From the cell containing the given text, extract its center point as (X, Y) coordinate. 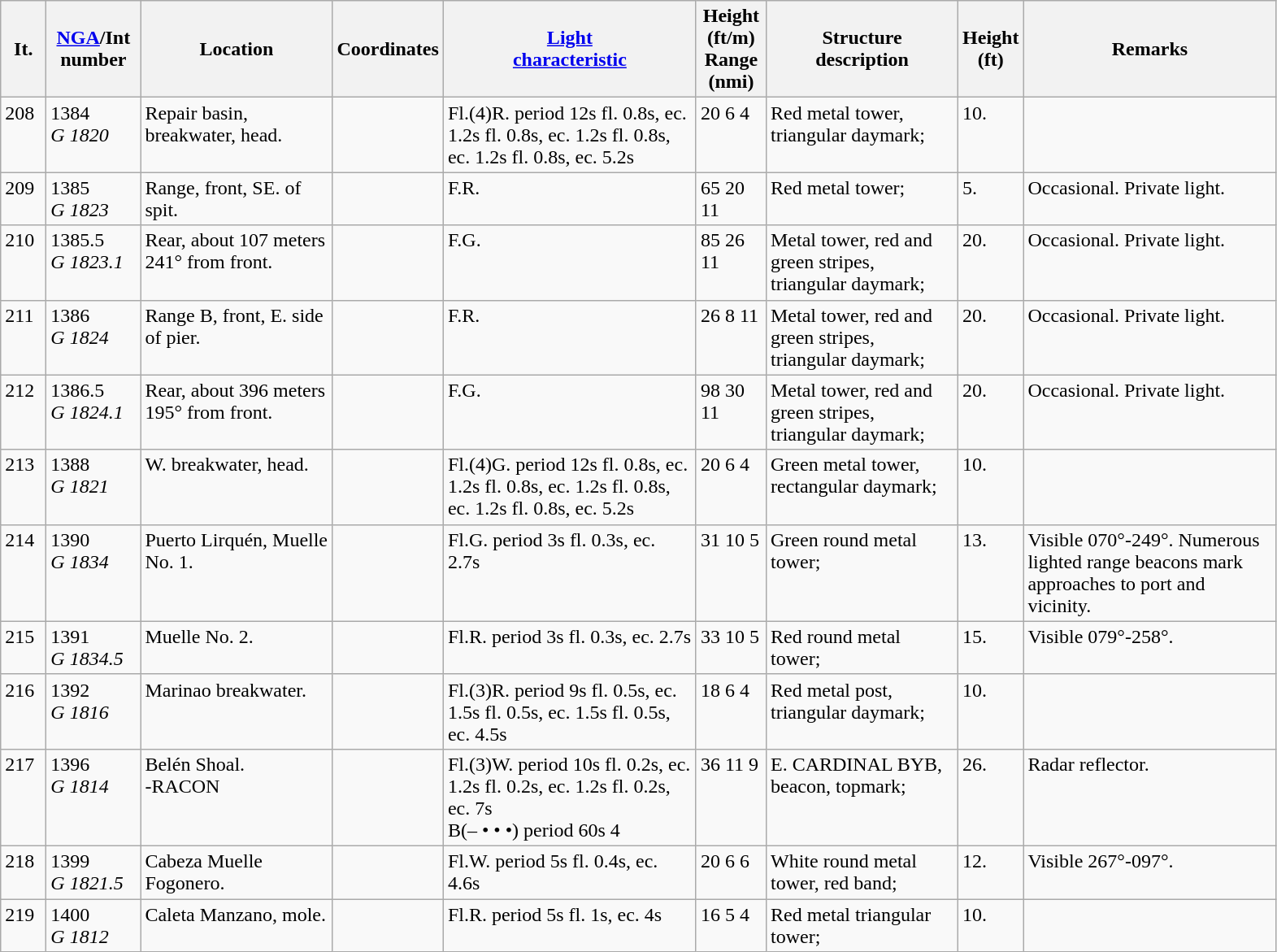
Muelle No. 2. (237, 647)
33 10 5 (731, 647)
12. (991, 872)
Repair basin, breakwater, head. (237, 135)
213 (24, 487)
36 11 9 (731, 797)
Fl.(3)R. period 9s fl. 0.5s, ec. 1.5s fl. 0.5s, ec. 1.5s fl. 0.5s, ec. 4.5s (569, 711)
Visible 070°-249°. Numerous lighted range beacons mark approaches to port and vicinity. (1149, 572)
1399G 1821.5 (93, 872)
Fl.R. period 3s fl. 0.3s, ec. 2.7s (569, 647)
217 (24, 797)
Visible 267°-097°. (1149, 872)
Fl.R. period 5s fl. 1s, ec. 4s (569, 925)
Fl.(4)G. period 12s fl. 0.8s, ec. 1.2s fl. 0.8s, ec. 1.2s fl. 0.8s, ec. 1.2s fl. 0.8s, ec. 5.2s (569, 487)
Lightcharacteristic (569, 49)
Fl.(4)R. period 12s fl. 0.8s, ec. 1.2s fl. 0.8s, ec. 1.2s fl. 0.8s, ec. 1.2s fl. 0.8s, ec. 5.2s (569, 135)
White round metal tower, red band; (862, 872)
Red metal tower, triangular daymark; (862, 135)
It. (24, 49)
1385G 1823 (93, 198)
Rear, about 107 meters 241° from front. (237, 263)
208 (24, 135)
65 20 11 (731, 198)
Range, front, SE. of spit. (237, 198)
W. breakwater, head. (237, 487)
Visible 079°-258°. (1149, 647)
Radar reflector. (1149, 797)
85 26 11 (731, 263)
Coordinates (388, 49)
216 (24, 711)
218 (24, 872)
1386.5G 1824.1 (93, 412)
5. (991, 198)
Green round metal tower; (862, 572)
1388G 1821 (93, 487)
Height (ft) (991, 49)
Cabeza Muelle Fogonero. (237, 872)
Remarks (1149, 49)
Structuredescription (862, 49)
NGA/Intnumber (93, 49)
212 (24, 412)
98 30 11 (731, 412)
1384G 1820 (93, 135)
Red metal tower; (862, 198)
18 6 4 (731, 711)
210 (24, 263)
Fl.W. period 5s fl. 0.4s, ec. 4.6s (569, 872)
Green metal tower, rectangular daymark; (862, 487)
1385.5G 1823.1 (93, 263)
Range B, front, E. side of pier. (237, 337)
E. CARDINAL BYB, beacon, topmark; (862, 797)
1390G 1834 (93, 572)
Red round metal tower; (862, 647)
16 5 4 (731, 925)
Rear, about 396 meters 195° from front. (237, 412)
1391G 1834.5 (93, 647)
209 (24, 198)
26. (991, 797)
Fl.(3)W. period 10s fl. 0.2s, ec. 1.2s fl. 0.2s, ec. 1.2s fl. 0.2s, ec. 7s B(– • • •) period 60s 4 (569, 797)
1400G 1812 (93, 925)
1386G 1824 (93, 337)
Caleta Manzano, mole. (237, 925)
214 (24, 572)
Red metal post, triangular daymark; (862, 711)
Belén Shoal. -RACON (237, 797)
15. (991, 647)
26 8 11 (731, 337)
215 (24, 647)
13. (991, 572)
20 6 6 (731, 872)
Marinao breakwater. (237, 711)
1396G 1814 (93, 797)
1392G 1816 (93, 711)
Location (237, 49)
31 10 5 (731, 572)
Red metal triangular tower; (862, 925)
211 (24, 337)
219 (24, 925)
Puerto Lirquén, Muelle No. 1. (237, 572)
Height (ft/m)Range (nmi) (731, 49)
Fl.G. period 3s fl. 0.3s, ec. 2.7s (569, 572)
